From the cell containing the given text, extract its center point as (X, Y) coordinate. 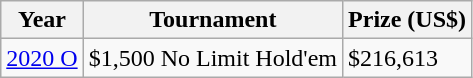
2020 O (42, 58)
Prize (US$) (408, 20)
Tournament (212, 20)
$1,500 No Limit Hold'em (212, 58)
$216,613 (408, 58)
Year (42, 20)
